Determine the [x, y] coordinate at the center of the cell enclosing the given text.  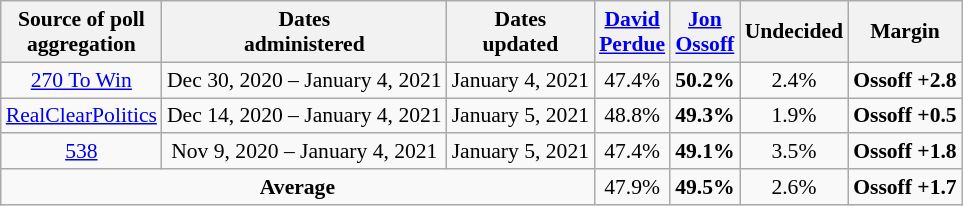
Undecided [794, 32]
47.9% [632, 187]
Dec 30, 2020 – January 4, 2021 [304, 80]
2.6% [794, 187]
January 4, 2021 [520, 80]
RealClearPolitics [82, 116]
49.3% [704, 116]
Ossoff +2.8 [905, 80]
Margin [905, 32]
48.8% [632, 116]
Ossoff +1.8 [905, 152]
Dates updated [520, 32]
Average [298, 187]
49.5% [704, 187]
2.4% [794, 80]
DavidPerdue [632, 32]
50.2% [704, 80]
3.5% [794, 152]
Ossoff +1.7 [905, 187]
49.1% [704, 152]
Source of pollaggregation [82, 32]
Ossoff +0.5 [905, 116]
538 [82, 152]
JonOssoff [704, 32]
Nov 9, 2020 – January 4, 2021 [304, 152]
1.9% [794, 116]
270 To Win [82, 80]
Dec 14, 2020 – January 4, 2021 [304, 116]
Dates administered [304, 32]
